Locate the cell with the specified text and output its [X, Y] center coordinate. 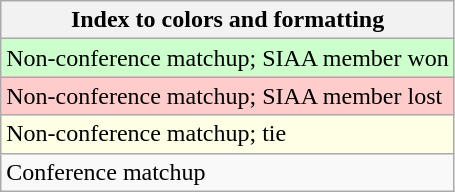
Conference matchup [228, 172]
Non-conference matchup; SIAA member lost [228, 96]
Non-conference matchup; SIAA member won [228, 58]
Non-conference matchup; tie [228, 134]
Index to colors and formatting [228, 20]
